From the cell containing the given text, extract its center point as [x, y] coordinate. 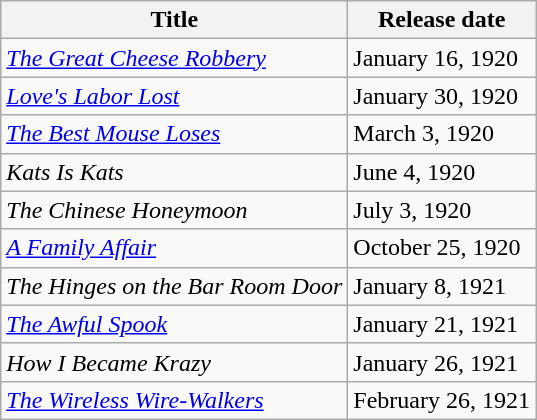
Title [174, 20]
March 3, 1920 [442, 134]
The Wireless Wire-Walkers [174, 400]
July 3, 1920 [442, 210]
Release date [442, 20]
October 25, 1920 [442, 248]
February 26, 1921 [442, 400]
Love's Labor Lost [174, 96]
January 16, 1920 [442, 58]
Kats Is Kats [174, 172]
June 4, 1920 [442, 172]
The Chinese Honeymoon [174, 210]
The Hinges on the Bar Room Door [174, 286]
The Best Mouse Loses [174, 134]
January 21, 1921 [442, 324]
January 30, 1920 [442, 96]
January 26, 1921 [442, 362]
The Awful Spook [174, 324]
The Great Cheese Robbery [174, 58]
January 8, 1921 [442, 286]
How I Became Krazy [174, 362]
A Family Affair [174, 248]
